Capture the cell that displays the provided text and extract its (X, Y) central coordinate. 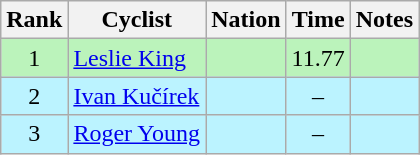
Notes (384, 20)
Ivan Kučírek (137, 96)
Nation (246, 20)
Roger Young (137, 134)
Leslie King (137, 58)
3 (34, 134)
2 (34, 96)
Cyclist (137, 20)
Rank (34, 20)
Time (318, 20)
1 (34, 58)
11.77 (318, 58)
